Search for the cell housing the specified text and yield its (x, y) center coordinate. 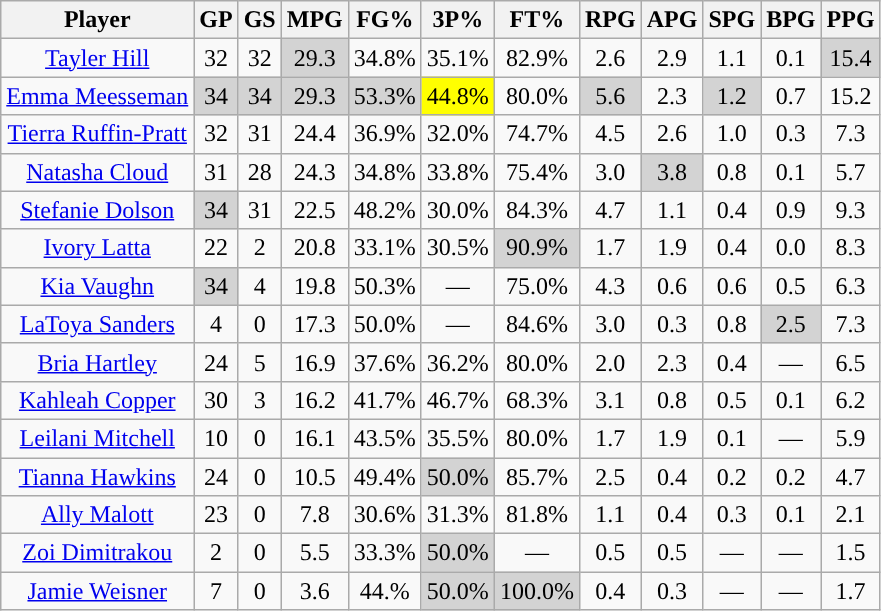
28 (260, 172)
90.9% (536, 248)
16.2 (314, 400)
Ally Malott (98, 515)
53.3% (384, 96)
33.3% (384, 553)
75.4% (536, 172)
5 (260, 362)
37.6% (384, 362)
15.2 (850, 96)
Jamie Weisner (98, 591)
5.5 (314, 553)
43.5% (384, 438)
48.2% (384, 210)
36.9% (384, 134)
33.1% (384, 248)
LaToya Sanders (98, 324)
16.1 (314, 438)
75.0% (536, 286)
Emma Meesseman (98, 96)
0.7 (791, 96)
2.0 (610, 362)
31.3% (458, 515)
PPG (850, 20)
50.3% (384, 286)
17.3 (314, 324)
3.8 (672, 172)
84.3% (536, 210)
0.9 (791, 210)
Kia Vaughn (98, 286)
Player (98, 20)
6.5 (850, 362)
35.5% (458, 438)
30.6% (384, 515)
22.5 (314, 210)
3.6 (314, 591)
85.7% (536, 477)
74.7% (536, 134)
1.5 (850, 553)
Bria Hartley (98, 362)
20.8 (314, 248)
FT% (536, 20)
Kahleah Copper (98, 400)
32.0% (458, 134)
5.7 (850, 172)
2.1 (850, 515)
APG (672, 20)
46.7% (458, 400)
GP (216, 20)
6.2 (850, 400)
24.3 (314, 172)
19.8 (314, 286)
44.% (384, 591)
36.2% (458, 362)
3P% (458, 20)
5.6 (610, 96)
7.8 (314, 515)
30.0% (458, 210)
15.4 (850, 58)
RPG (610, 20)
33.8% (458, 172)
49.4% (384, 477)
30.5% (458, 248)
4.3 (610, 286)
10 (216, 438)
68.3% (536, 400)
35.1% (458, 58)
Leilani Mitchell (98, 438)
3.1 (610, 400)
0.0 (791, 248)
9.3 (850, 210)
30 (216, 400)
24.4 (314, 134)
23 (216, 515)
3 (260, 400)
1.0 (732, 134)
1.2 (732, 96)
44.8% (458, 96)
Tayler Hill (98, 58)
16.9 (314, 362)
GS (260, 20)
82.9% (536, 58)
7 (216, 591)
6.3 (850, 286)
10.5 (314, 477)
SPG (732, 20)
FG% (384, 20)
8.3 (850, 248)
Ivory Latta (98, 248)
41.7% (384, 400)
Tierra Ruffin-Pratt (98, 134)
Stefanie Dolson (98, 210)
Tianna Hawkins (98, 477)
84.6% (536, 324)
22 (216, 248)
5.9 (850, 438)
4.5 (610, 134)
2.9 (672, 58)
BPG (791, 20)
Natasha Cloud (98, 172)
Zoi Dimitrakou (98, 553)
MPG (314, 20)
100.0% (536, 591)
81.8% (536, 515)
